For the text-containing cell, return its midpoint in [x, y] coordinate format. 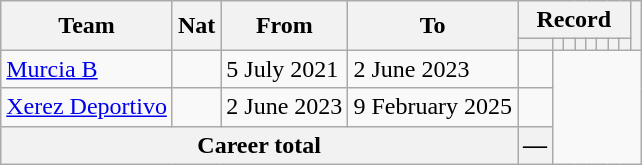
— [536, 145]
To [433, 26]
5 July 2021 [284, 69]
9 February 2025 [433, 107]
From [284, 26]
Team [87, 26]
Xerez Deportivo [87, 107]
Nat [196, 26]
Record [574, 20]
Career total [260, 145]
Murcia B [87, 69]
